Capture the cell that displays the provided text and extract its [x, y] central coordinate. 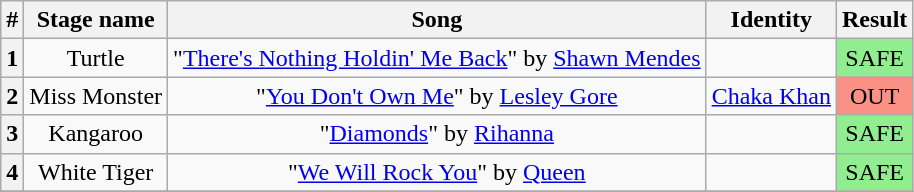
Miss Monster [96, 96]
Chaka Khan [771, 96]
"Diamonds" by Rihanna [438, 134]
1 [12, 58]
4 [12, 172]
# [12, 20]
Identity [771, 20]
"We Will Rock You" by Queen [438, 172]
"There's Nothing Holdin' Me Back" by Shawn Mendes [438, 58]
Result [874, 20]
3 [12, 134]
OUT [874, 96]
Stage name [96, 20]
"You Don't Own Me" by Lesley Gore [438, 96]
Song [438, 20]
Turtle [96, 58]
White Tiger [96, 172]
2 [12, 96]
Kangaroo [96, 134]
